Return the (x, y) coordinate for the center point of the cell that contains the specified text.  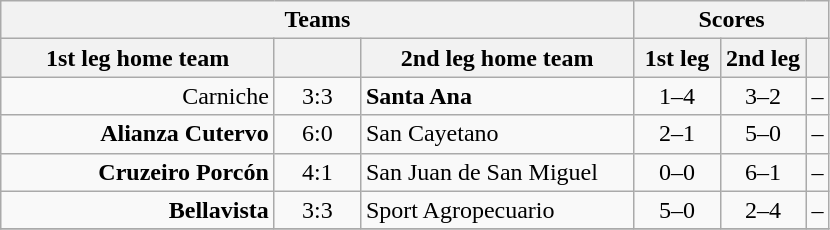
1st leg home team (138, 58)
Scores (732, 20)
2–4 (763, 210)
2nd leg home team (497, 58)
Alianza Cutervo (138, 134)
2nd leg (763, 58)
San Cayetano (497, 134)
0–0 (677, 172)
San Juan de San Miguel (497, 172)
6–1 (763, 172)
Bellavista (138, 210)
Teams (318, 20)
Sport Agropecuario (497, 210)
6:0 (317, 134)
2–1 (677, 134)
Carniche (138, 96)
Cruzeiro Porcón (138, 172)
Santa Ana (497, 96)
4:1 (317, 172)
3–2 (763, 96)
1st leg (677, 58)
1–4 (677, 96)
